Extract the (X, Y) coordinate from the center of the cell holding the provided text.  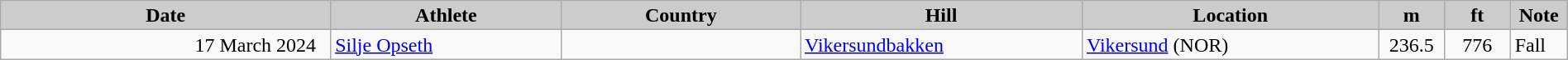
776 (1478, 45)
Note (1538, 15)
Fall (1538, 45)
17 March 2024 (165, 45)
ft (1478, 15)
Location (1230, 15)
Athlete (447, 15)
Date (165, 15)
Hill (941, 15)
Silje Opseth (447, 45)
m (1412, 15)
Country (681, 15)
Vikersund (NOR) (1230, 45)
236.5 (1412, 45)
Vikersundbakken (941, 45)
